Extract the [X, Y] coordinate from the center of the cell holding the provided text.  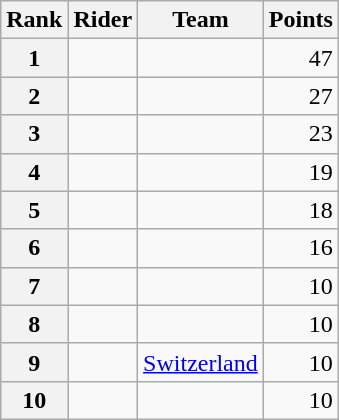
Points [300, 20]
18 [300, 210]
23 [300, 134]
47 [300, 58]
1 [34, 58]
Rider [103, 20]
27 [300, 96]
Rank [34, 20]
7 [34, 286]
19 [300, 172]
5 [34, 210]
4 [34, 172]
Team [201, 20]
3 [34, 134]
Switzerland [201, 362]
6 [34, 248]
8 [34, 324]
2 [34, 96]
16 [300, 248]
9 [34, 362]
